For the text-containing cell, return its midpoint in (x, y) coordinate format. 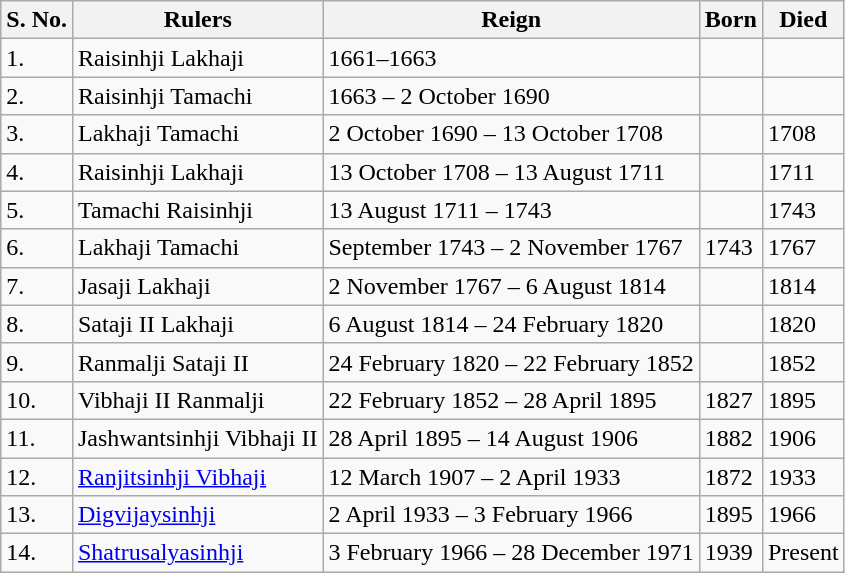
12. (37, 477)
1. (37, 58)
1661–1663 (511, 58)
3 February 1966 – 28 December 1971 (511, 553)
4. (37, 172)
1906 (803, 438)
Died (803, 20)
13 August 1711 – 1743 (511, 210)
1827 (730, 400)
14. (37, 553)
S. No. (37, 20)
Jasaji Lakhaji (197, 286)
Ranmalji Sataji II (197, 362)
Born (730, 20)
5. (37, 210)
22 February 1852 – 28 April 1895 (511, 400)
9. (37, 362)
1939 (730, 553)
1814 (803, 286)
10. (37, 400)
2 April 1933 – 3 February 1966 (511, 515)
1711 (803, 172)
September 1743 – 2 November 1767 (511, 248)
Present (803, 553)
Shatrusalyasinhji (197, 553)
1767 (803, 248)
7. (37, 286)
13. (37, 515)
1663 – 2 October 1690 (511, 96)
1708 (803, 134)
Raisinhji Tamachi (197, 96)
28 April 1895 – 14 August 1906 (511, 438)
Sataji II Lakhaji (197, 324)
Digvijaysinhji (197, 515)
6. (37, 248)
1872 (730, 477)
2 October 1690 – 13 October 1708 (511, 134)
13 October 1708 – 13 August 1711 (511, 172)
1933 (803, 477)
2. (37, 96)
3. (37, 134)
1820 (803, 324)
Rulers (197, 20)
2 November 1767 – 6 August 1814 (511, 286)
6 August 1814 – 24 February 1820 (511, 324)
12 March 1907 – 2 April 1933 (511, 477)
24 February 1820 – 22 February 1852 (511, 362)
11. (37, 438)
1882 (730, 438)
1852 (803, 362)
Tamachi Raisinhji (197, 210)
Ranjitsinhji Vibhaji (197, 477)
Reign (511, 20)
1966 (803, 515)
Vibhaji II Ranmalji (197, 400)
8. (37, 324)
Jashwantsinhji Vibhaji II (197, 438)
